Identify which cell holds the provided text, then report its [X, Y] central coordinate. 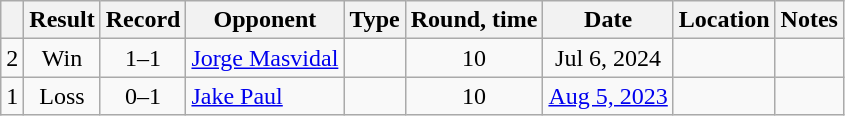
0–1 [143, 96]
Jake Paul [265, 96]
Loss [62, 96]
Jorge Masvidal [265, 58]
2 [12, 58]
Aug 5, 2023 [608, 96]
Notes [809, 20]
Type [374, 20]
Opponent [265, 20]
Round, time [474, 20]
1 [12, 96]
Win [62, 58]
Jul 6, 2024 [608, 58]
Location [724, 20]
1–1 [143, 58]
Date [608, 20]
Record [143, 20]
Result [62, 20]
